Detect which cell encompasses the target text, then output its (x, y) center coordinate. 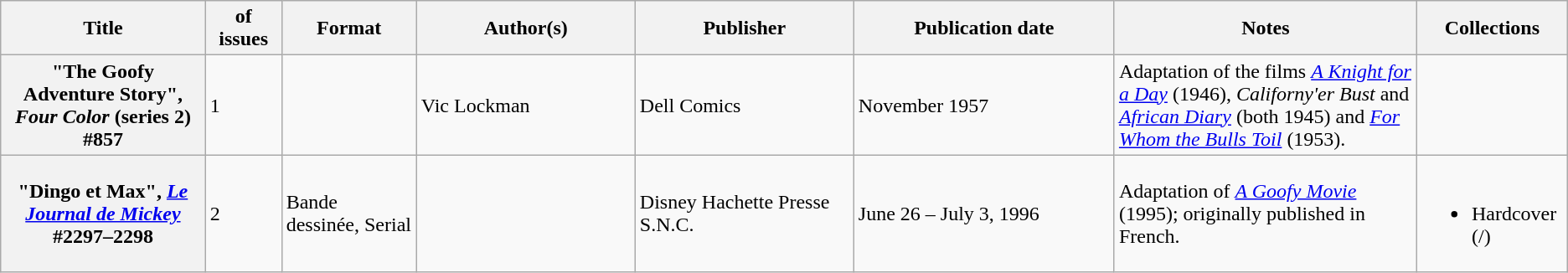
November 1957 (983, 106)
Hardcover (/) (1492, 214)
Publication date (983, 28)
Bande dessinée, Serial (348, 214)
Author(s) (526, 28)
of issues (243, 28)
Disney Hachette Presse S.N.C. (744, 214)
"The Goofy Adventure Story", Four Color (series 2) #857 (103, 106)
Adaptation of the films A Knight for a Day (1946), Californy'er Bust and African Diary (both 1945) and For Whom the Bulls Toil (1953). (1265, 106)
1 (243, 106)
2 (243, 214)
Adaptation of A Goofy Movie (1995); originally published in French. (1265, 214)
June 26 – July 3, 1996 (983, 214)
Format (348, 28)
Title (103, 28)
Publisher (744, 28)
Collections (1492, 28)
"Dingo et Max", Le Journal de Mickey #2297–2298 (103, 214)
Notes (1265, 28)
Vic Lockman (526, 106)
Dell Comics (744, 106)
